Pinpoint the cell where the given text exists, returning its [X, Y] midpoint coordinate. 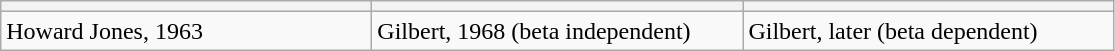
Gilbert, later (beta dependent) [928, 31]
Gilbert, 1968 (beta independent) [558, 31]
Howard Jones, 1963 [186, 31]
